Scan for the cell matching the given text and deliver its [X, Y] coordinate at center. 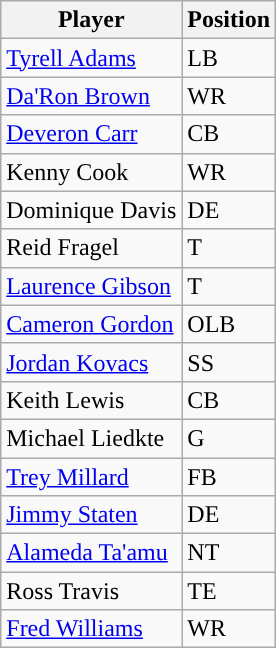
Reid Fragel [92, 248]
Jordan Kovacs [92, 362]
Laurence Gibson [92, 286]
LB [229, 58]
Keith Lewis [92, 400]
Position [229, 20]
Cameron Gordon [92, 324]
Dominique Davis [92, 210]
Kenny Cook [92, 172]
Player [92, 20]
FB [229, 477]
NT [229, 553]
Deveron Carr [92, 134]
Fred Williams [92, 629]
Trey Millard [92, 477]
OLB [229, 324]
Michael Liedkte [92, 438]
G [229, 438]
TE [229, 591]
Alameda Ta'amu [92, 553]
Tyrell Adams [92, 58]
Da'Ron Brown [92, 96]
Ross Travis [92, 591]
SS [229, 362]
Jimmy Staten [92, 515]
